Extract the [X, Y] coordinate from the center of the cell holding the provided text.  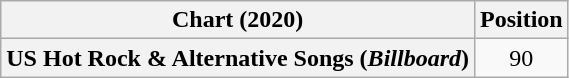
Position [521, 20]
90 [521, 58]
Chart (2020) [238, 20]
US Hot Rock & Alternative Songs (Billboard) [238, 58]
